Search for the cell housing the specified text and yield its (X, Y) center coordinate. 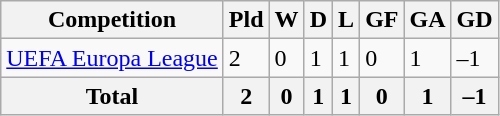
D (318, 20)
UEFA Europa League (112, 58)
L (346, 20)
GA (428, 20)
Competition (112, 20)
GF (382, 20)
Total (112, 96)
Pld (246, 20)
GD (474, 20)
W (286, 20)
